Capture the cell that displays the provided text and extract its (x, y) central coordinate. 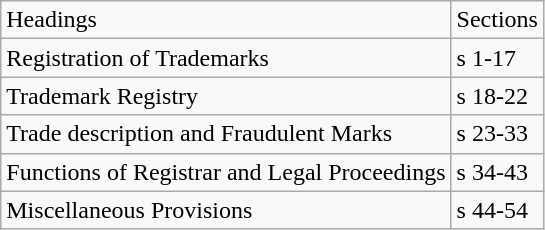
Headings (226, 20)
Sections (497, 20)
Trade description and Fraudulent Marks (226, 134)
Trademark Registry (226, 96)
s 34-43 (497, 172)
s 1-17 (497, 58)
s 44-54 (497, 210)
Miscellaneous Provisions (226, 210)
s 18-22 (497, 96)
Registration of Trademarks (226, 58)
Functions of Registrar and Legal Proceedings (226, 172)
s 23-33 (497, 134)
